Detect which cell encompasses the target text, then output its (X, Y) center coordinate. 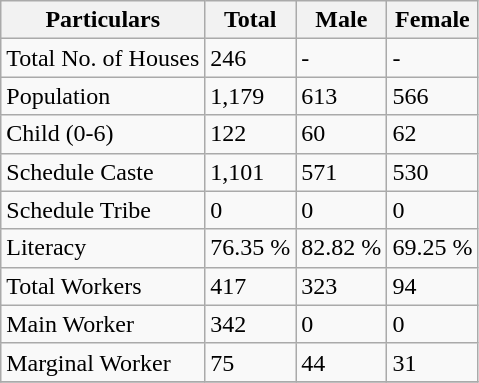
323 (342, 286)
1,101 (250, 172)
Female (432, 20)
122 (250, 134)
69.25 % (432, 248)
44 (342, 362)
Schedule Caste (103, 172)
Total (250, 20)
342 (250, 324)
246 (250, 58)
31 (432, 362)
76.35 % (250, 248)
75 (250, 362)
Particulars (103, 20)
82.82 % (342, 248)
Male (342, 20)
417 (250, 286)
Marginal Worker (103, 362)
Child (0-6) (103, 134)
62 (432, 134)
Total Workers (103, 286)
Population (103, 96)
Total No. of Houses (103, 58)
Literacy (103, 248)
571 (342, 172)
530 (432, 172)
94 (432, 286)
Main Worker (103, 324)
60 (342, 134)
566 (432, 96)
613 (342, 96)
1,179 (250, 96)
Schedule Tribe (103, 210)
